Identify which cell holds the provided text, then report its (X, Y) central coordinate. 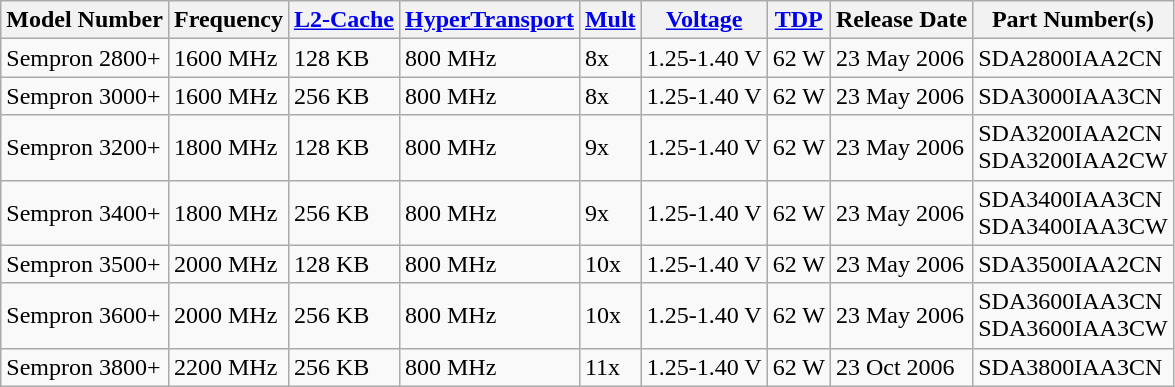
SDA3400IAA3CNSDA3400IAA3CW (1073, 212)
Sempron 3200+ (85, 148)
Model Number (85, 20)
SDA3800IAA3CN (1073, 367)
Sempron 3600+ (85, 316)
L2-Cache (344, 20)
Voltage (704, 20)
SDA3500IAA2CN (1073, 264)
11x (610, 367)
HyperTransport (489, 20)
Sempron 3800+ (85, 367)
Release Date (901, 20)
Mult (610, 20)
2200 MHz (228, 367)
Sempron 2800+ (85, 58)
Part Number(s) (1073, 20)
SDA3600IAA3CNSDA3600IAA3CW (1073, 316)
SDA2800IAA2CN (1073, 58)
Sempron 3000+ (85, 96)
Sempron 3500+ (85, 264)
23 Oct 2006 (901, 367)
SDA3000IAA3CN (1073, 96)
Sempron 3400+ (85, 212)
SDA3200IAA2CNSDA3200IAA2CW (1073, 148)
TDP (798, 20)
Frequency (228, 20)
